Pinpoint the cell where the given text exists, returning its (x, y) midpoint coordinate. 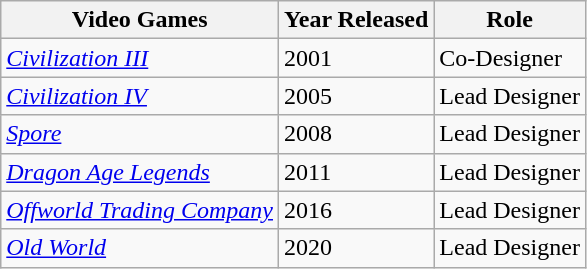
Co-Designer (510, 58)
2001 (356, 58)
Year Released (356, 20)
2008 (356, 134)
Civilization III (140, 58)
Dragon Age Legends (140, 172)
Spore (140, 134)
Old World (140, 248)
Video Games (140, 20)
2020 (356, 248)
2005 (356, 96)
Role (510, 20)
Civilization IV (140, 96)
Offworld Trading Company (140, 210)
2011 (356, 172)
2016 (356, 210)
